Identify which cell holds the provided text, then report its [X, Y] central coordinate. 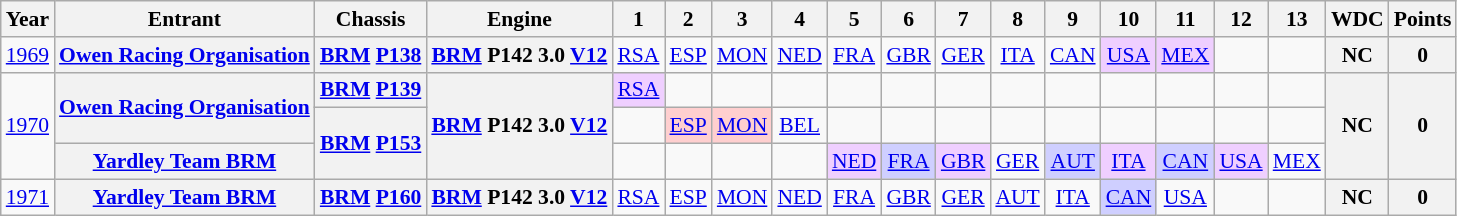
8 [1017, 19]
BEL [799, 126]
1969 [28, 55]
BRM P160 [370, 197]
Chassis [370, 19]
1971 [28, 197]
12 [1240, 19]
3 [742, 19]
Year [28, 19]
10 [1129, 19]
Points [1423, 19]
WDC [1358, 19]
Engine [519, 19]
1970 [28, 126]
6 [908, 19]
4 [799, 19]
1 [638, 19]
13 [1297, 19]
11 [1185, 19]
5 [854, 19]
Entrant [184, 19]
2 [688, 19]
7 [964, 19]
BRM P139 [370, 90]
9 [1073, 19]
BRM P138 [370, 55]
BRM P153 [370, 144]
